Detect which cell encompasses the target text, then output its (x, y) center coordinate. 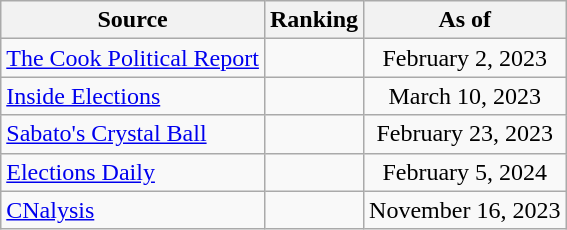
Inside Elections (133, 96)
Sabato's Crystal Ball (133, 134)
The Cook Political Report (133, 58)
February 5, 2024 (465, 172)
As of (465, 20)
Ranking (314, 20)
November 16, 2023 (465, 210)
February 2, 2023 (465, 58)
March 10, 2023 (465, 96)
Source (133, 20)
Elections Daily (133, 172)
February 23, 2023 (465, 134)
CNalysis (133, 210)
